Determine the [x, y] coordinate at the center of the cell enclosing the given text.  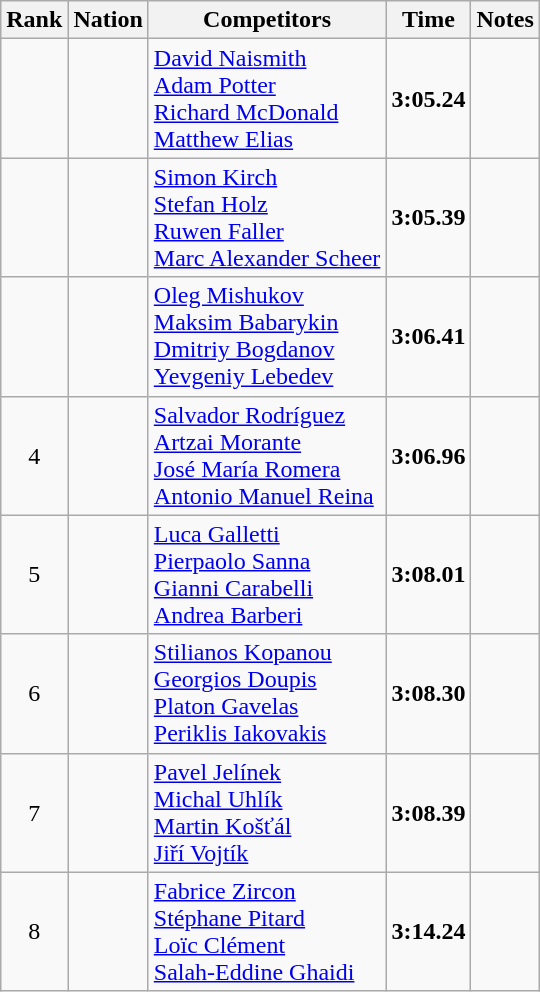
3:08.30 [428, 694]
Stilianos KopanouGeorgios DoupisPlaton GavelasPeriklis Iakovakis [267, 694]
5 [34, 574]
Nation [108, 20]
Luca GallettiPierpaolo SannaGianni CarabelliAndrea Barberi [267, 574]
3:05.39 [428, 218]
3:08.39 [428, 812]
Competitors [267, 20]
Time [428, 20]
3:06.96 [428, 456]
Rank [34, 20]
Notes [505, 20]
Oleg MishukovMaksim BabarykinDmitriy BogdanovYevgeniy Lebedev [267, 336]
Pavel JelínekMichal UhlíkMartin KošťálJiří Vojtík [267, 812]
6 [34, 694]
7 [34, 812]
David NaismithAdam PotterRichard McDonaldMatthew Elias [267, 98]
Salvador RodríguezArtzai MoranteJosé María RomeraAntonio Manuel Reina [267, 456]
8 [34, 932]
Simon KirchStefan HolzRuwen FallerMarc Alexander Scheer [267, 218]
4 [34, 456]
Fabrice ZirconStéphane PitardLoïc ClémentSalah-Eddine Ghaidi [267, 932]
3:05.24 [428, 98]
3:14.24 [428, 932]
3:08.01 [428, 574]
3:06.41 [428, 336]
